Return (X, Y) of the center of cell containing provided text 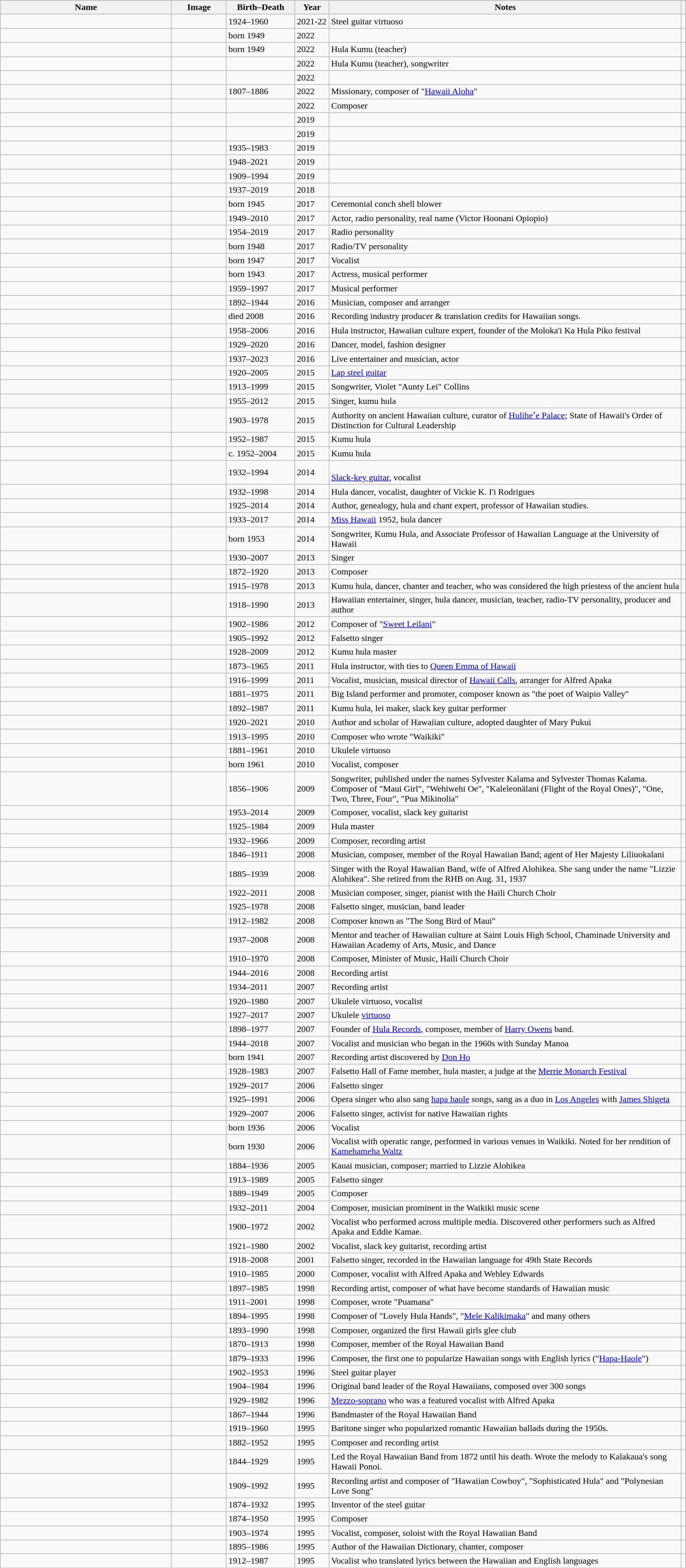
1937–2019 (261, 190)
Steel guitar virtuoso (505, 21)
born 1930 (261, 1147)
Vocalist, slack key guitarist, recording artist (505, 1246)
1879–1933 (261, 1358)
Kumu hula, dancer, chanter and teacher, who was considered the high priestess of the ancient hula (505, 586)
1937–2023 (261, 358)
1913–1995 (261, 736)
1921–1980 (261, 1246)
Recording artist discovered by Don Ho (505, 1057)
Songwriter, Kumu Hula, and Associate Professor of Hawaiian Language at the University of Hawaii (505, 538)
Lap steel guitar (505, 373)
1934–2011 (261, 987)
1915–1978 (261, 586)
1846–1911 (261, 855)
Founder of Hula Records, composer, member of Harry Owens band. (505, 1029)
Composer, vocalist with Alfred Apaka and Webley Edwards (505, 1274)
1929–2017 (261, 1085)
2000 (312, 1274)
1844–1929 (261, 1461)
Live entertainer and musician, actor (505, 358)
born 1953 (261, 538)
Vocalist, composer (505, 764)
1910–1985 (261, 1274)
Singer with the Royal Hawaiian Band, wife of Alfred Alohikea. She sang under the name "Lizzie Alohikea". She retired from the RHB on Aug. 31, 1937 (505, 874)
1918–2008 (261, 1260)
1807–1886 (261, 92)
Vocalist, musician, musical director of Hawaii Calls, arranger for Alfred Apaka (505, 680)
1894–1995 (261, 1316)
1913–1999 (261, 387)
1905–1992 (261, 638)
born 1945 (261, 204)
1932–1994 (261, 473)
1913–1989 (261, 1180)
Composer, vocalist, slack key guitarist (505, 813)
1929–2007 (261, 1114)
born 1947 (261, 260)
2018 (312, 190)
1928–2009 (261, 652)
Opera singer who also sang hapa haole songs, sang as a duo in Los Angeles with James Shigeta (505, 1099)
Composer of "Sweet Leilani" (505, 624)
Kumu hula master (505, 652)
Missionary, composer of "Hawaii Aloha" (505, 92)
Slack-key guitar, vocalist (505, 473)
1935–1983 (261, 148)
1928–1983 (261, 1071)
Composer who wrote "Waikiki" (505, 736)
1920–2021 (261, 722)
Radio/TV personality (505, 246)
1930–2007 (261, 558)
1925–1991 (261, 1099)
Vocalist and musician who began in the 1960s with Sunday Manoa (505, 1043)
1919–1960 (261, 1428)
1911–2001 (261, 1302)
Musician, composer, member of the Royal Hawaiian Band; agent of Her Majesty Liliuokalani (505, 855)
Musical performer (505, 288)
Composer and recording artist (505, 1442)
born 1961 (261, 764)
Original band leader of the Royal Hawaiians, composed over 300 songs (505, 1386)
Hula instructor, with ties to Queen Emma of Hawaii (505, 666)
1944–2018 (261, 1043)
Composer of "Lovely Hula Hands", "Mele Kalikimaka" and many others (505, 1316)
1897–1985 (261, 1288)
Mezzo-soprano who was a featured vocalist with Alfred Apaka (505, 1400)
Vocalist with operatic range, performed in various venues in Waikiki. Noted for her rendition of Kamehameha Waltz (505, 1147)
1885–1939 (261, 874)
1902–1986 (261, 624)
Author, genealogy, hula and chant expert, professor of Hawaiian studies. (505, 505)
1902–1953 (261, 1372)
Recording industry producer & translation credits for Hawaiian songs. (505, 316)
Big Island performer and promoter, composer known as "the poet of Waipio Valley" (505, 694)
1882–1952 (261, 1442)
1856–1906 (261, 789)
Authority on ancient Hawaiian culture, curator of Huliheʻe Palace; State of Hawaii's Order of Distinction for Cultural Leadership (505, 420)
1952–1987 (261, 439)
Ceremonial conch shell blower (505, 204)
Mentor and teacher of Hawaiian culture at Saint Louis High School, Chaminade University and Hawaiian Academy of Arts, Music, and Dance (505, 940)
1932–1966 (261, 841)
2004 (312, 1208)
Radio personality (505, 232)
Image (199, 7)
1929–1982 (261, 1400)
Hula master (505, 827)
1912–1982 (261, 921)
Musician, composer and arranger (505, 302)
1892–1944 (261, 302)
1920–1980 (261, 1001)
Falsetto singer, musician, band leader (505, 907)
1932–1998 (261, 491)
1944–2016 (261, 973)
1925–2014 (261, 505)
1873–1965 (261, 666)
1904–1984 (261, 1386)
Songwriter, Violet "Aunty Lei" Collins (505, 387)
2021-22 (312, 21)
Vocalist who performed across multiple media. Discovered other performers such as Alfred Apaka and Eddie Kamae. (505, 1226)
Composer, organized the first Hawaii girls glee club (505, 1330)
1909–1994 (261, 176)
1933–2017 (261, 519)
1953–2014 (261, 813)
1912–1987 (261, 1561)
Steel guitar player (505, 1372)
Recording artist and composer of "Hawaiian Cowboy", "Sophisticated Hula" and "Polynesian Love Song" (505, 1486)
Name (86, 7)
1870–1913 (261, 1344)
Recording artist, composer of what have become standards of Hawaiian music (505, 1288)
Hula instructor, Hawaiian culture expert, founder of the Moloka'i Ka Hula Piko festival (505, 330)
1909–1992 (261, 1486)
Hula Kumu (teacher) (505, 49)
Composer, the first one to popularize Hawaiian songs with English lyrics ("Hapa-Haole") (505, 1358)
Falsetto singer, activist for native Hawaiian rights (505, 1114)
1900–1972 (261, 1226)
born 1936 (261, 1128)
Actress, musical performer (505, 274)
Kumu hula, lei maker, slack key guitar performer (505, 708)
Vocalist who translated lyrics between the Hawaiian and English languages (505, 1561)
1925–1984 (261, 827)
1910–1970 (261, 959)
Bandmaster of the Royal Hawaiian Band (505, 1414)
born 1943 (261, 274)
1903–1974 (261, 1533)
Kauai musician, composer; married to Lizzie Alohikea (505, 1166)
1948–2021 (261, 162)
born 1948 (261, 246)
1927–2017 (261, 1015)
1925–1978 (261, 907)
Musician composer, singer, pianist with the Haili Church Choir (505, 893)
1889–1949 (261, 1194)
1924–1960 (261, 21)
1892–1987 (261, 708)
Led the Royal Hawaiian Band from 1872 until his death. Wrote the melody to Kalakaua's song Hawaii Ponoi. (505, 1461)
died 2008 (261, 316)
1867–1944 (261, 1414)
1872–1920 (261, 572)
2001 (312, 1260)
1898–1977 (261, 1029)
1895–1986 (261, 1547)
Hawaiian entertainer, singer, hula dancer, musician, teacher, radio-TV personality, producer and author (505, 605)
Singer (505, 558)
1955–2012 (261, 401)
1918–1990 (261, 605)
1932–2011 (261, 1208)
Actor, radio personality, real name (Victor Hoonani Opiopio) (505, 218)
Year (312, 7)
1884–1936 (261, 1166)
1959–1997 (261, 288)
1958–2006 (261, 330)
1903–1978 (261, 420)
Inventor of the steel guitar (505, 1504)
1916–1999 (261, 680)
Baritone singer who popularized romantic Hawaiian ballads during the 1950s. (505, 1428)
Composer, Minister of Music, Haili Church Choir (505, 959)
1881–1961 (261, 750)
1893–1990 (261, 1330)
Composer, musician prominent in the Waikiki music scene (505, 1208)
Author of the Hawaiian Dictionary, chanter, composer (505, 1547)
Hula Kumu (teacher), songwriter (505, 64)
1874–1950 (261, 1519)
Hula dancer, vocalist, daughter of Vickie K. I'i Rodrigues (505, 491)
Falsetto Hall of Fame member, hula master, a judge at the Merrie Monarch Festival (505, 1071)
1949–2010 (261, 218)
Composer, member of the Royal Hawaiian Band (505, 1344)
c. 1952–2004 (261, 453)
1881–1975 (261, 694)
Singer, kumu hula (505, 401)
Ukulele virtuoso, vocalist (505, 1001)
1920–2005 (261, 373)
Falsetto singer, recorded in the Hawaiian language for 49th State Records (505, 1260)
Author and scholar of Hawaiian culture, adopted daughter of Mary Pukui (505, 722)
Composer, recording artist (505, 841)
Vocalist, composer, soloist with the Royal Hawaiian Band (505, 1533)
Notes (505, 7)
Birth–Death (261, 7)
Composer, wrote "Puamana" (505, 1302)
Dancer, model, fashion designer (505, 344)
Composer known as "The Song Bird of Maui" (505, 921)
1922–2011 (261, 893)
1954–2019 (261, 232)
1929–2020 (261, 344)
born 1941 (261, 1057)
Miss Hawaii 1952, hula dancer (505, 519)
1937–2008 (261, 940)
1874–1932 (261, 1504)
